Locate the cell with the specified text and output its (X, Y) center coordinate. 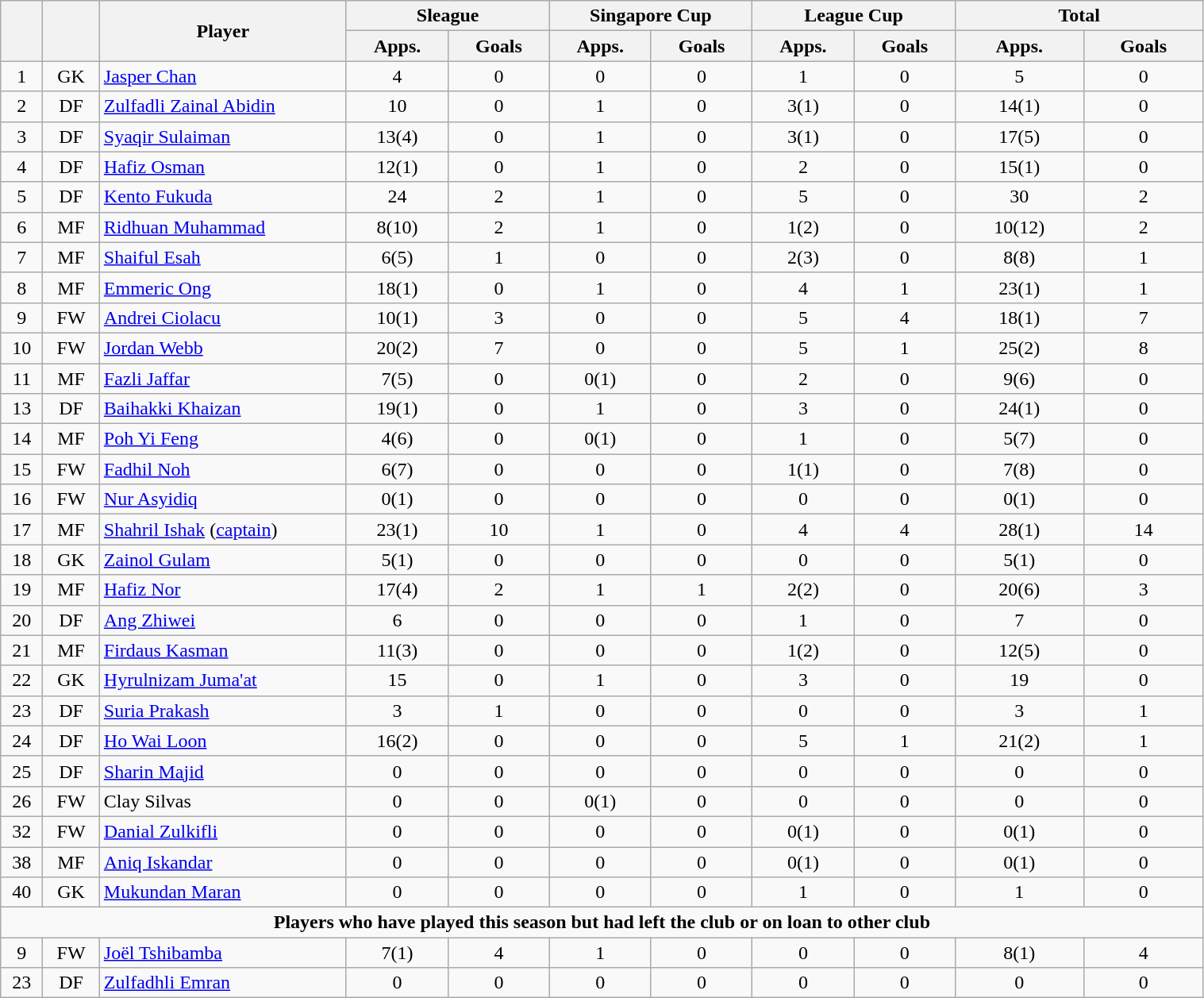
13 (22, 409)
6(7) (397, 469)
17(4) (397, 590)
30 (1019, 197)
9(6) (1019, 379)
Andrei Ciolacu (222, 318)
Jordan Webb (222, 348)
2(2) (803, 590)
21(2) (1019, 741)
17(5) (1019, 137)
Clay Silvas (222, 801)
16(2) (397, 741)
Mukundan Maran (222, 892)
Zulfadhli Emran (222, 983)
25(2) (1019, 348)
Firdaus Kasman (222, 650)
Jasper Chan (222, 76)
Zainol Gulam (222, 560)
20(6) (1019, 590)
38 (22, 861)
Baihakki Khaizan (222, 409)
Sharin Majid (222, 771)
21 (22, 650)
10(1) (397, 318)
14(1) (1019, 106)
11(3) (397, 650)
8(8) (1019, 257)
12(1) (397, 167)
Kento Fukuda (222, 197)
5(7) (1019, 439)
7(8) (1019, 469)
Player (222, 31)
32 (22, 831)
Hyrulnizam Juma'at (222, 680)
20 (22, 620)
40 (22, 892)
18 (22, 560)
Ridhuan Muhammad (222, 227)
Suria Prakash (222, 711)
11 (22, 379)
Shaiful Esah (222, 257)
Singapore Cup (651, 16)
1(1) (803, 469)
24(1) (1019, 409)
19(1) (397, 409)
Ho Wai Loon (222, 741)
8(1) (1019, 953)
7(1) (397, 953)
8(10) (397, 227)
7(5) (397, 379)
Emmeric Ong (222, 287)
League Cup (854, 16)
2(3) (803, 257)
Players who have played this season but had left the club or on loan to other club (602, 923)
Hafiz Nor (222, 590)
10(12) (1019, 227)
22 (22, 680)
Shahril Ishak (captain) (222, 530)
Ang Zhiwei (222, 620)
Fazli Jaffar (222, 379)
25 (22, 771)
20(2) (397, 348)
Fadhil Noh (222, 469)
28(1) (1019, 530)
Syaqir Sulaiman (222, 137)
17 (22, 530)
Nur Asyidiq (222, 499)
16 (22, 499)
Joël Tshibamba (222, 953)
6(5) (397, 257)
15(1) (1019, 167)
Aniq Iskandar (222, 861)
Sleague (448, 16)
Hafiz Osman (222, 167)
Poh Yi Feng (222, 439)
Total (1079, 16)
13(4) (397, 137)
4(6) (397, 439)
26 (22, 801)
Danial Zulkifli (222, 831)
Zulfadli Zainal Abidin (222, 106)
12(5) (1019, 650)
